Pinpoint the cell where the given text exists, returning its [x, y] midpoint coordinate. 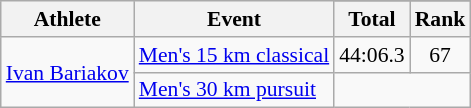
Men's 30 km pursuit [234, 90]
Ivan Bariakov [68, 72]
Total [372, 19]
44:06.3 [372, 55]
Event [234, 19]
Rank [440, 19]
Men's 15 km classical [234, 55]
Athlete [68, 19]
67 [440, 55]
